Locate the cell with the specified text and output its (x, y) center coordinate. 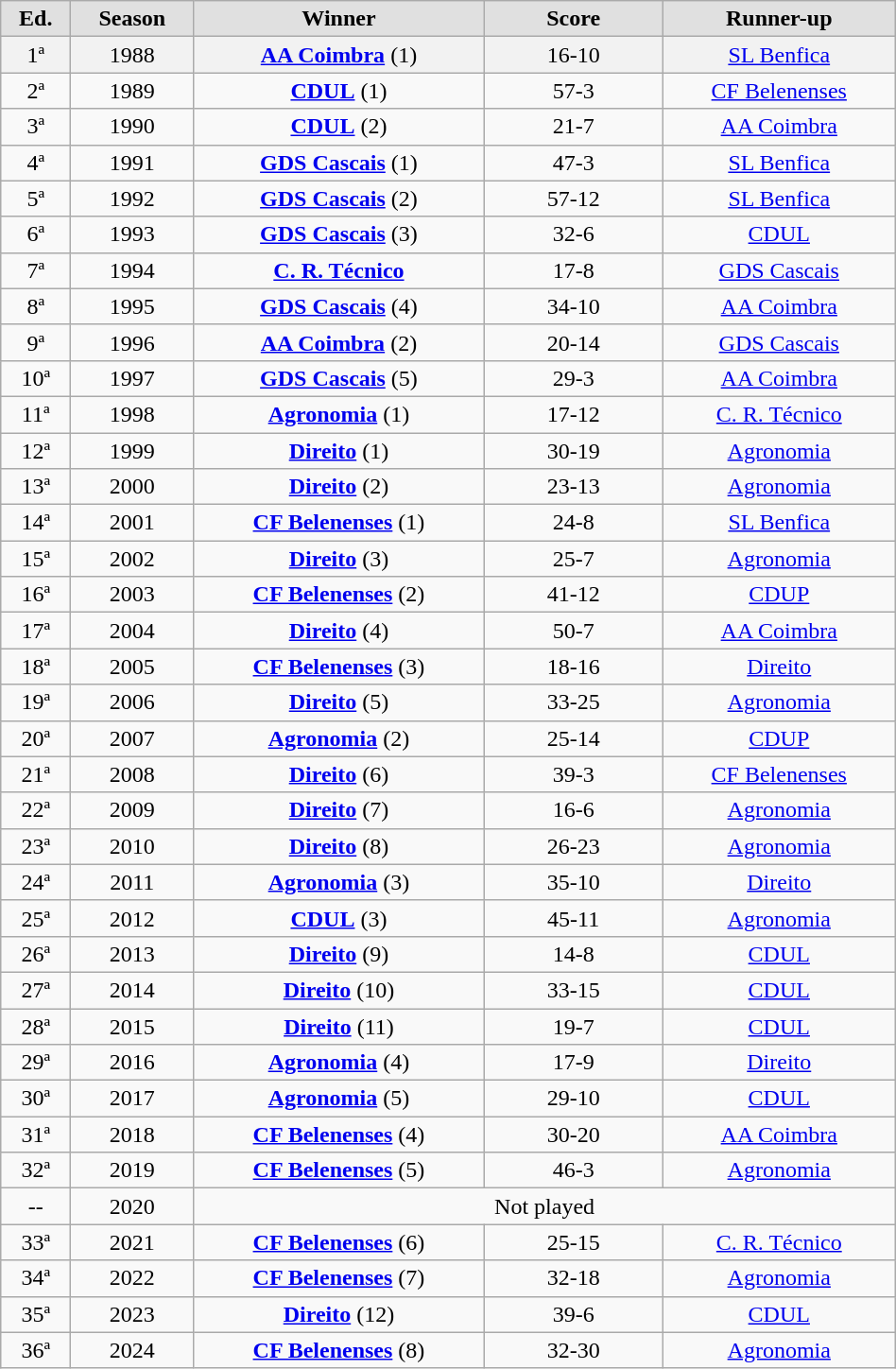
18-16 (573, 667)
36ª (36, 1350)
Direito (8) (338, 846)
26-23 (573, 846)
1988 (132, 55)
32-6 (573, 234)
32ª (36, 1170)
35ª (36, 1314)
2010 (132, 846)
CDUL (2) (338, 127)
Score (573, 19)
28ª (36, 1026)
34ª (36, 1278)
2022 (132, 1278)
2019 (132, 1170)
CDUL (1) (338, 91)
CF Belenenses (5) (338, 1170)
29-3 (573, 378)
Season (132, 19)
-- (36, 1206)
2008 (132, 774)
2012 (132, 918)
30ª (36, 1099)
1991 (132, 163)
29ª (36, 1063)
32-18 (573, 1278)
57-3 (573, 91)
13ª (36, 487)
CDUL (3) (338, 918)
47-3 (573, 163)
17-8 (573, 270)
21-7 (573, 127)
Agronomia (1) (338, 414)
1993 (132, 234)
50-7 (573, 631)
16-10 (573, 55)
29-10 (573, 1099)
1995 (132, 306)
Direito (12) (338, 1314)
20-14 (573, 342)
GDS Cascais (2) (338, 199)
33ª (36, 1242)
Agronomia (2) (338, 738)
2006 (132, 702)
2001 (132, 523)
11ª (36, 414)
2002 (132, 559)
27ª (36, 990)
CF Belenenses (2) (338, 595)
Direito (1) (338, 451)
2ª (36, 91)
15ª (36, 559)
14ª (36, 523)
7ª (36, 270)
2000 (132, 487)
19-7 (573, 1026)
17-9 (573, 1063)
39-6 (573, 1314)
CF Belenenses (4) (338, 1135)
30-19 (573, 451)
2020 (132, 1206)
Direito (6) (338, 774)
Not played (544, 1206)
17-12 (573, 414)
Direito (2) (338, 487)
9ª (36, 342)
2005 (132, 667)
30-20 (573, 1135)
3ª (36, 127)
25-15 (573, 1242)
Direito (5) (338, 702)
CF Belenenses (1) (338, 523)
14-8 (573, 954)
8ª (36, 306)
2016 (132, 1063)
35-10 (573, 882)
AA Coimbra (1) (338, 55)
33-25 (573, 702)
18ª (36, 667)
41-12 (573, 595)
23ª (36, 846)
2013 (132, 954)
CF Belenenses (8) (338, 1350)
23-13 (573, 487)
1996 (132, 342)
2017 (132, 1099)
5ª (36, 199)
2015 (132, 1026)
CF Belenenses (3) (338, 667)
Direito (10) (338, 990)
1992 (132, 199)
Agronomia (4) (338, 1063)
2003 (132, 595)
2024 (132, 1350)
Direito (4) (338, 631)
GDS Cascais (3) (338, 234)
21ª (36, 774)
26ª (36, 954)
Ed. (36, 19)
6ª (36, 234)
12ª (36, 451)
2007 (132, 738)
2011 (132, 882)
2004 (132, 631)
19ª (36, 702)
2009 (132, 810)
17ª (36, 631)
32-30 (573, 1350)
45-11 (573, 918)
25-7 (573, 559)
1ª (36, 55)
20ª (36, 738)
Direito (3) (338, 559)
1999 (132, 451)
2014 (132, 990)
AA Coimbra (2) (338, 342)
39-3 (573, 774)
1998 (132, 414)
24ª (36, 882)
Direito (9) (338, 954)
34-10 (573, 306)
Agronomia (3) (338, 882)
46-3 (573, 1170)
1997 (132, 378)
2018 (132, 1135)
10ª (36, 378)
Winner (338, 19)
CF Belenenses (7) (338, 1278)
GDS Cascais (1) (338, 163)
Direito (7) (338, 810)
57-12 (573, 199)
16ª (36, 595)
4ª (36, 163)
Direito (11) (338, 1026)
1990 (132, 127)
GDS Cascais (4) (338, 306)
1994 (132, 270)
25-14 (573, 738)
2021 (132, 1242)
Agronomia (5) (338, 1099)
25ª (36, 918)
Runner-up (779, 19)
22ª (36, 810)
24-8 (573, 523)
1989 (132, 91)
GDS Cascais (5) (338, 378)
31ª (36, 1135)
CF Belenenses (6) (338, 1242)
2023 (132, 1314)
16-6 (573, 810)
33-15 (573, 990)
